Output the [X, Y] coordinate of the center of the cell containing the given text.  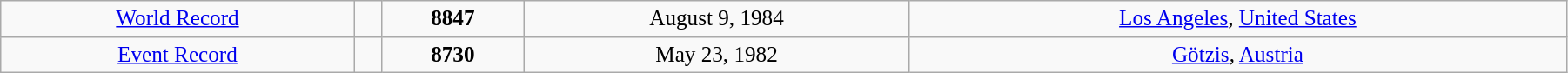
World Record [178, 19]
8730 [452, 55]
8847 [452, 19]
May 23, 1982 [717, 55]
Event Record [178, 55]
August 9, 1984 [717, 19]
Los Angeles, United States [1237, 19]
Götzis, Austria [1237, 55]
